Determine the (X, Y) coordinate at the center of the cell enclosing the given text.  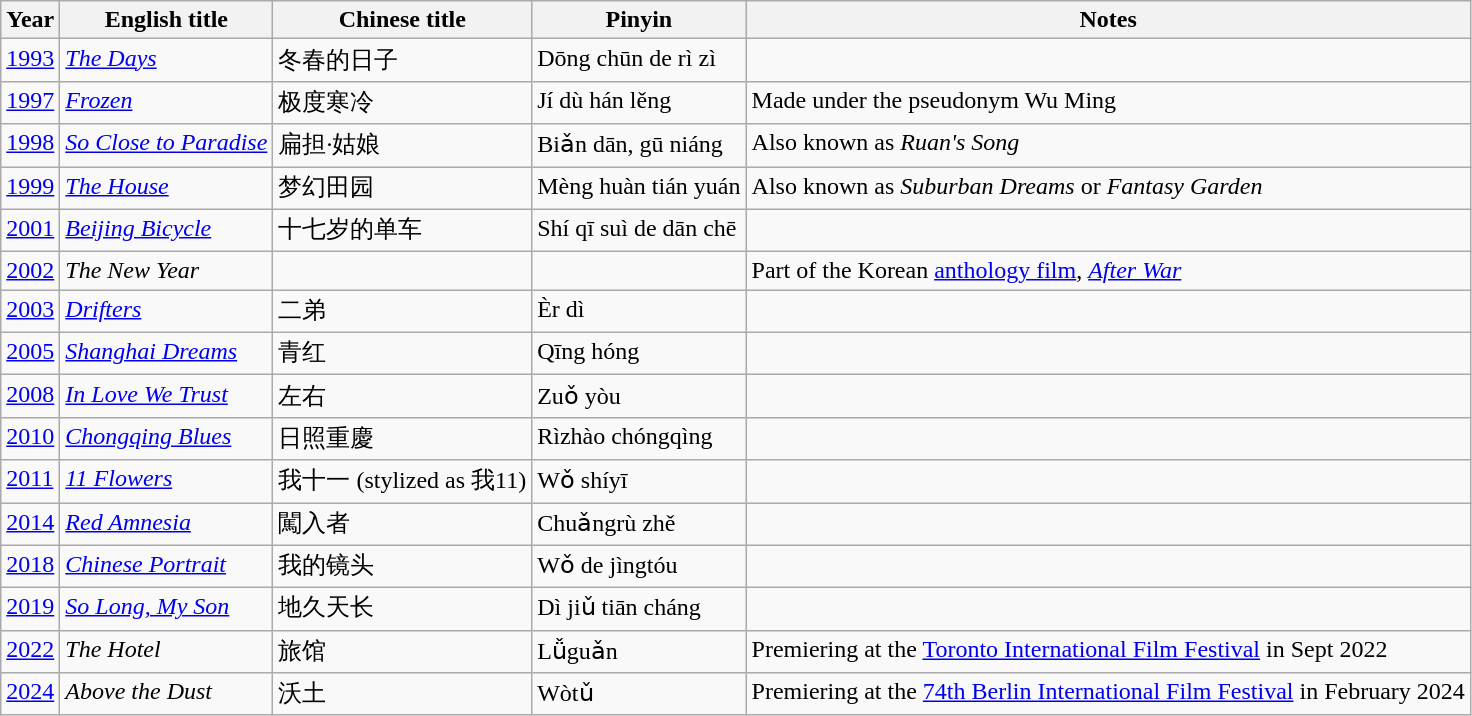
11 Flowers (166, 482)
Chinese title (402, 20)
Chuǎngrù zhě (639, 524)
Above the Dust (166, 694)
English title (166, 20)
Èr dì (639, 312)
Dì jiǔ tiān cháng (639, 610)
Notes (1108, 20)
2010 (30, 438)
2014 (30, 524)
Pinyin (639, 20)
Shí qī suì de dān chē (639, 230)
Lǚguǎn (639, 652)
So Long, My Son (166, 610)
Beijing Bicycle (166, 230)
Red Amnesia (166, 524)
2022 (30, 652)
日照重慶 (402, 438)
Chongqing Blues (166, 438)
地久天长 (402, 610)
So Close to Paradise (166, 146)
Zuǒ yòu (639, 396)
扁担·姑娘 (402, 146)
冬春的日子 (402, 60)
我十一 (stylized as 我11) (402, 482)
2018 (30, 566)
Rìzhào chóngqìng (639, 438)
十七岁的单车 (402, 230)
Biǎn dān, gū niáng (639, 146)
2002 (30, 271)
Shanghai Dreams (166, 354)
Premiering at the 74th Berlin International Film Festival in February 2024 (1108, 694)
Part of the Korean anthology film, After War (1108, 271)
闖入者 (402, 524)
Frozen (166, 102)
The Days (166, 60)
Dōng chūn de rì zì (639, 60)
极度寒冷 (402, 102)
梦幻田园 (402, 188)
In Love We Trust (166, 396)
沃土 (402, 694)
Qīng hóng (639, 354)
Also known as Ruan's Song (1108, 146)
2024 (30, 694)
Premiering at the Toronto International Film Festival in Sept 2022 (1108, 652)
2005 (30, 354)
2019 (30, 610)
Jí dù hán lěng (639, 102)
Chinese Portrait (166, 566)
2011 (30, 482)
Wǒ shíyī (639, 482)
1997 (30, 102)
1998 (30, 146)
1999 (30, 188)
2001 (30, 230)
我的镜头 (402, 566)
Year (30, 20)
二弟 (402, 312)
Also known as Suburban Dreams or Fantasy Garden (1108, 188)
Drifters (166, 312)
左右 (402, 396)
The House (166, 188)
旅馆 (402, 652)
Wòtǔ (639, 694)
2008 (30, 396)
The New Year (166, 271)
Made under the pseudonym Wu Ming (1108, 102)
2003 (30, 312)
1993 (30, 60)
The Hotel (166, 652)
青红 (402, 354)
Mèng huàn tián yuán (639, 188)
Wǒ de jìngtóu (639, 566)
